From the cell containing the given text, extract its center point as [x, y] coordinate. 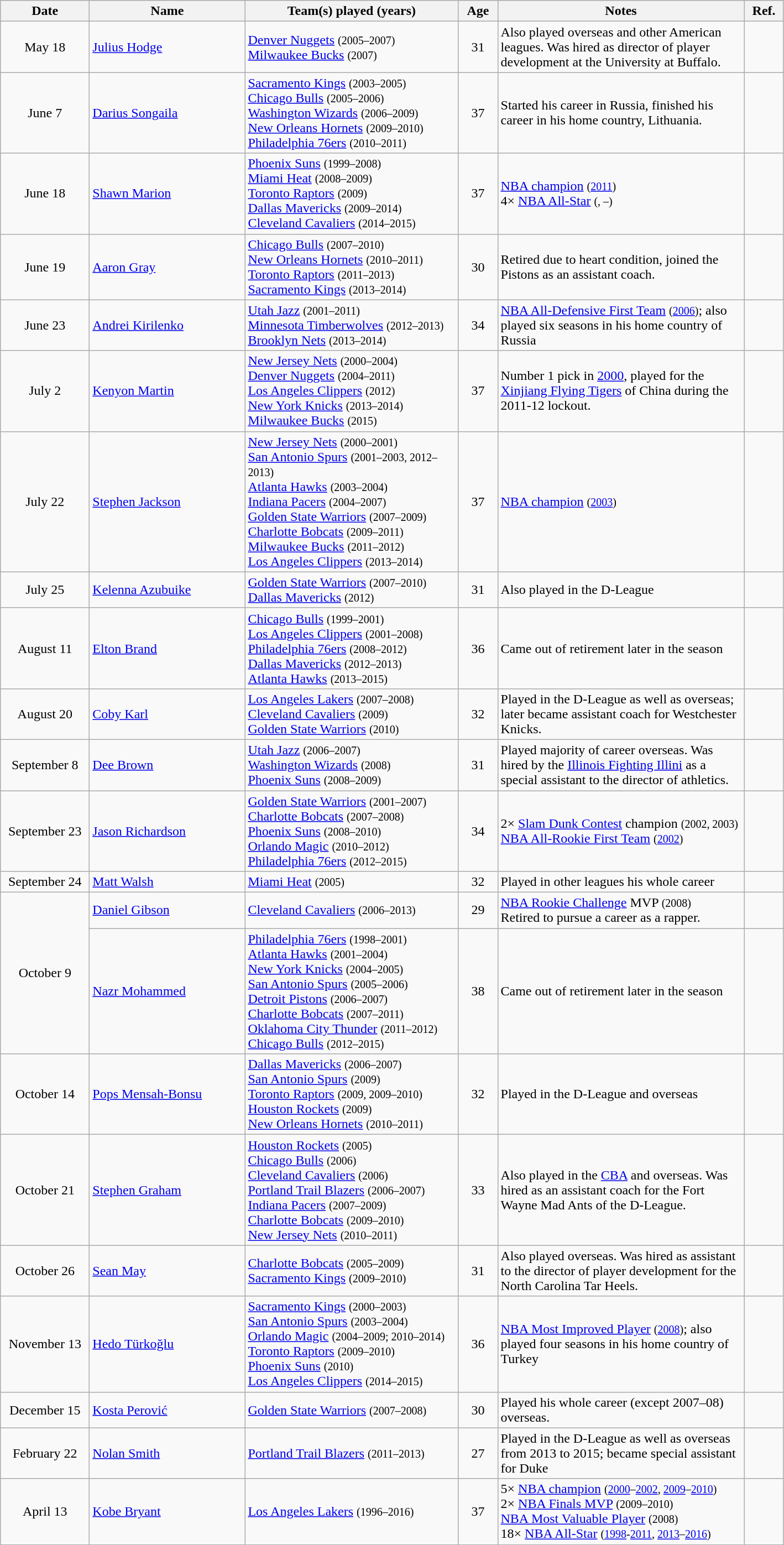
Also played overseas. Was hired as assistant to the director of player development for the North Carolina Tar Heels. [621, 1271]
Ref. [764, 11]
Kosta Perović [167, 1410]
Utah Jazz (2001–2011)Minnesota Timberwolves (2012–2013)Brooklyn Nets (2013–2014) [352, 325]
Also played overseas and other American leagues. Was hired as director of player development at the University at Buffalo. [621, 47]
Kobe Bryant [167, 1512]
December 15 [45, 1410]
Notes [621, 11]
August 11 [45, 648]
Kelenna Azubuike [167, 589]
Stephen Graham [167, 1190]
Darius Songaila [167, 113]
Team(s) played (years) [352, 11]
Charlotte Bobcats (2005–2009)Sacramento Kings (2009–2010) [352, 1271]
Pops Mensah-Bonsu [167, 1094]
Portland Trail Blazers (2011–2013) [352, 1453]
Sacramento Kings (2003–2005)Chicago Bulls (2005–2006)Washington Wizards (2006–2009)New Orleans Hornets (2009–2010)Philadelphia 76ers (2010–2011) [352, 113]
Also played in the D-League [621, 589]
Stephen Jackson [167, 502]
Dallas Mavericks (2006–2007)San Antonio Spurs (2009)Toronto Raptors (2009, 2009–2010)Houston Rockets (2009)New Orleans Hornets (2010–2011) [352, 1094]
Nazr Mohammed [167, 991]
Sean May [167, 1271]
October 14 [45, 1094]
Utah Jazz (2006–2007)Washington Wizards (2008)Phoenix Suns (2008–2009) [352, 765]
June 19 [45, 267]
April 13 [45, 1512]
Played his whole career (except 2007–08) overseas. [621, 1410]
July 25 [45, 589]
NBA champion (2011) 4× NBA All-Star (, –) [621, 194]
29 [478, 910]
Aaron Gray [167, 267]
5× NBA champion (2000–2002, 2009–2010)2× NBA Finals MVP (2009–2010)NBA Most Valuable Player (2008)18× NBA All-Star (1998-2011, 2013–2016) [621, 1512]
Also played in the CBA and overseas. Was hired as an assistant coach for the Fort Wayne Mad Ants of the D-League. [621, 1190]
Chicago Bulls (1999–2001)Los Angeles Clippers (2001–2008)Philadelphia 76ers (2008–2012)Dallas Mavericks (2012–2013)Atlanta Hawks (2013–2015) [352, 648]
New Jersey Nets (2000–2004)Denver Nuggets (2004–2011)Los Angeles Clippers (2012)New York Knicks (2013–2014)Milwaukee Bucks (2015) [352, 391]
Number 1 pick in 2000, played for the Xinjiang Flying Tigers of China during the 2011-12 lockout. [621, 391]
Dee Brown [167, 765]
2× Slam Dunk Contest champion (2002, 2003)NBA All-Rookie First Team (2002) [621, 831]
Denver Nuggets (2005–2007)Milwaukee Bucks (2007) [352, 47]
Nolan Smith [167, 1453]
September 24 [45, 882]
NBA Most Improved Player (2008); also played four seasons in his home country of Turkey [621, 1344]
October 21 [45, 1190]
NBA champion (2003) [621, 502]
Date [45, 11]
Played in the D-League as well as overseas; later became assistant coach for Westchester Knicks. [621, 714]
Phoenix Suns (1999–2008)Miami Heat (2008–2009)Toronto Raptors (2009)Dallas Mavericks (2009–2014)Cleveland Cavaliers (2014–2015) [352, 194]
Played in other leagues his whole career [621, 882]
Played majority of career overseas. Was hired by the Illinois Fighting Illini as a special assistant to the director of athletics. [621, 765]
Los Angeles Lakers (2007–2008)Cleveland Cavaliers (2009)Golden State Warriors (2010) [352, 714]
May 18 [45, 47]
Golden State Warriors (2007–2008) [352, 1410]
Played in the D-League as well as overseas from 2013 to 2015; became special assistant for Duke [621, 1453]
July 2 [45, 391]
Played in the D-League and overseas [621, 1094]
Golden State Warriors (2007–2010)Dallas Mavericks (2012) [352, 589]
Elton Brand [167, 648]
Name [167, 11]
Miami Heat (2005) [352, 882]
Golden State Warriors (2001–2007)Charlotte Bobcats (2007–2008)Phoenix Suns (2008–2010)Orlando Magic (2010–2012)Philadelphia 76ers (2012–2015) [352, 831]
Julius Hodge [167, 47]
Jason Richardson [167, 831]
Cleveland Cavaliers (2006–2013) [352, 910]
Chicago Bulls (2007–2010)New Orleans Hornets (2010–2011)Toronto Raptors (2011–2013)Sacramento Kings (2013–2014) [352, 267]
Daniel Gibson [167, 910]
February 22 [45, 1453]
Andrei Kirilenko [167, 325]
NBA Rookie Challenge MVP (2008)Retired to pursue a career as a rapper. [621, 910]
September 23 [45, 831]
June 23 [45, 325]
Coby Karl [167, 714]
Kenyon Martin [167, 391]
33 [478, 1190]
Los Angeles Lakers (1996–2016) [352, 1512]
Started his career in Russia, finished his career in his home country, Lithuania. [621, 113]
Matt Walsh [167, 882]
June 18 [45, 194]
NBA All-Defensive First Team (2006); also played six seasons in his home country of Russia [621, 325]
July 22 [45, 502]
September 8 [45, 765]
November 13 [45, 1344]
October 26 [45, 1271]
August 20 [45, 714]
Retired due to heart condition, joined the Pistons as an assistant coach. [621, 267]
October 9 [45, 973]
Age [478, 11]
June 7 [45, 113]
38 [478, 991]
27 [478, 1453]
Shawn Marion [167, 194]
Hedo Türkoğlu [167, 1344]
